Detect which cell encompasses the target text, then output its (X, Y) center coordinate. 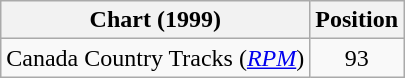
93 (357, 58)
Chart (1999) (156, 20)
Canada Country Tracks (RPM) (156, 58)
Position (357, 20)
